Scan for the cell matching the given text and deliver its (X, Y) coordinate at center. 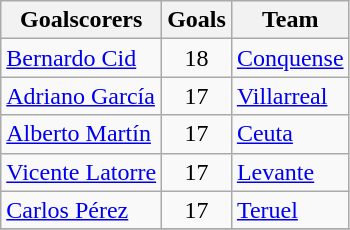
Teruel (290, 210)
Adriano García (82, 96)
Goals (197, 20)
Carlos Pérez (82, 210)
Ceuta (290, 134)
Villarreal (290, 96)
Vicente Latorre (82, 172)
Levante (290, 172)
Alberto Martín (82, 134)
Conquense (290, 58)
Team (290, 20)
Bernardo Cid (82, 58)
Goalscorers (82, 20)
18 (197, 58)
